Extract the (X, Y) coordinate from the center of the cell holding the provided text.  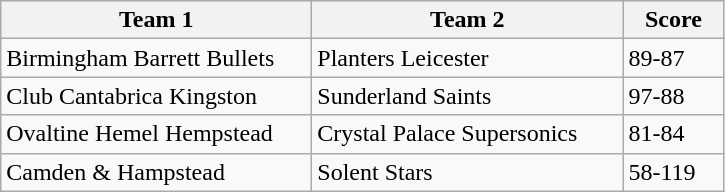
81-84 (674, 134)
Planters Leicester (468, 58)
Camden & Hampstead (156, 172)
Club Cantabrica Kingston (156, 96)
Solent Stars (468, 172)
Birmingham Barrett Bullets (156, 58)
Sunderland Saints (468, 96)
Crystal Palace Supersonics (468, 134)
Team 2 (468, 20)
Ovaltine Hemel Hempstead (156, 134)
97-88 (674, 96)
Team 1 (156, 20)
58-119 (674, 172)
Score (674, 20)
89-87 (674, 58)
